Return the [X, Y] coordinate for the center point of the cell that contains the specified text.  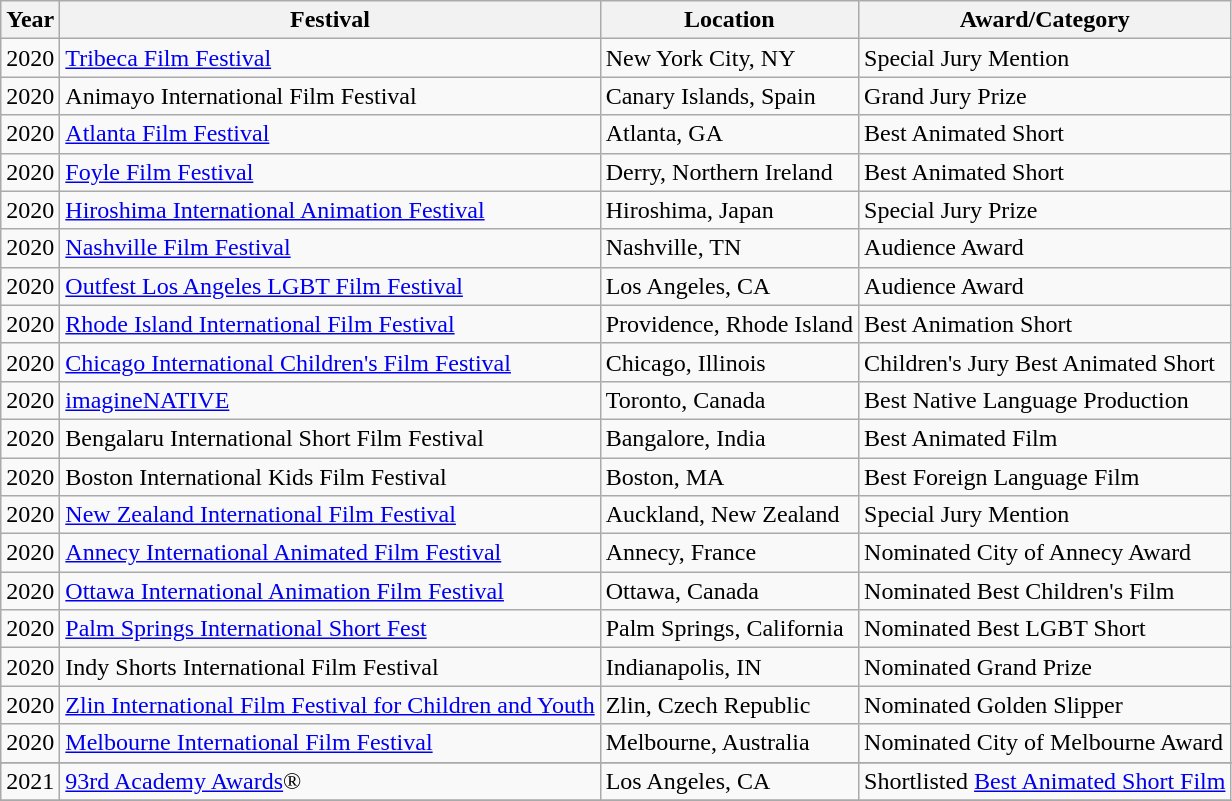
Hiroshima International Animation Festival [330, 210]
New York City, NY [729, 58]
Chicago International Children's Film Festival [330, 362]
Shortlisted Best Animated Short Film [1045, 781]
Derry, Northern Ireland [729, 172]
Rhode Island International Film Festival [330, 324]
Chicago, Illinois [729, 362]
Year [30, 20]
Bangalore, India [729, 438]
Festival [330, 20]
Nominated Grand Prize [1045, 667]
Best Foreign Language Film [1045, 477]
Location [729, 20]
Foyle Film Festival [330, 172]
Atlanta Film Festival [330, 134]
Tribeca Film Festival [330, 58]
Annecy International Animated Film Festival [330, 553]
Grand Jury Prize [1045, 96]
Auckland, New Zealand [729, 515]
Palm Springs, California [729, 629]
Nashville Film Festival [330, 248]
Hiroshima, Japan [729, 210]
Nashville, TN [729, 248]
93rd Academy Awards® [330, 781]
Boston, MA [729, 477]
Providence, Rhode Island [729, 324]
Palm Springs International Short Fest [330, 629]
Nominated Golden Slipper [1045, 705]
Boston International Kids Film Festival [330, 477]
Bengalaru International Short Film Festival [330, 438]
Atlanta, GA [729, 134]
2021 [30, 781]
Indianapolis, IN [729, 667]
Nominated Best LGBT Short [1045, 629]
Nominated City of Annecy Award [1045, 553]
Award/Category [1045, 20]
imagineNATIVE [330, 400]
Ottawa, Canada [729, 591]
Melbourne, Australia [729, 743]
New Zealand International Film Festival [330, 515]
Indy Shorts International Film Festival [330, 667]
Annecy, France [729, 553]
Canary Islands, Spain [729, 96]
Toronto, Canada [729, 400]
Best Animated Film [1045, 438]
Nominated City of Melbourne Award [1045, 743]
Outfest Los Angeles LGBT Film Festival [330, 286]
Best Animation Short [1045, 324]
Zlin International Film Festival for Children and Youth [330, 705]
Animayo International Film Festival [330, 96]
Melbourne International Film Festival [330, 743]
Ottawa International Animation Film Festival [330, 591]
Zlin, Czech Republic [729, 705]
Special Jury Prize [1045, 210]
Children's Jury Best Animated Short [1045, 362]
Best Native Language Production [1045, 400]
Nominated Best Children's Film [1045, 591]
